Pinpoint the cell where the given text exists, returning its (X, Y) midpoint coordinate. 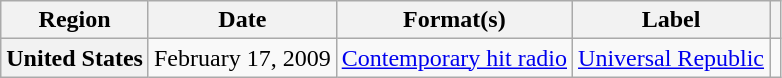
United States (75, 58)
Contemporary hit radio (454, 58)
February 17, 2009 (242, 58)
Label (672, 20)
Region (75, 20)
Date (242, 20)
Format(s) (454, 20)
Universal Republic (672, 58)
